Search for the cell housing the specified text and yield its (X, Y) center coordinate. 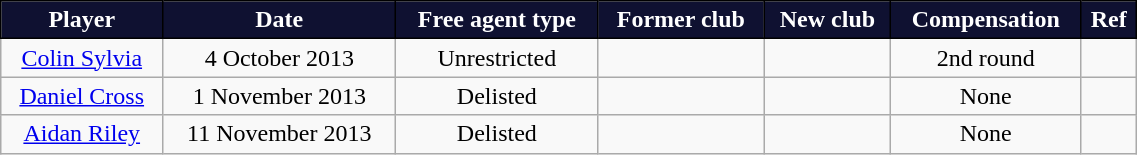
New club (828, 20)
11 November 2013 (280, 134)
Ref (1109, 20)
Colin Sylvia (82, 58)
4 October 2013 (280, 58)
Player (82, 20)
2nd round (986, 58)
Unrestricted (497, 58)
Former club (681, 20)
1 November 2013 (280, 96)
Date (280, 20)
Daniel Cross (82, 96)
Compensation (986, 20)
Aidan Riley (82, 134)
Free agent type (497, 20)
